Determine the (x, y) coordinate at the center of the cell enclosing the given text.  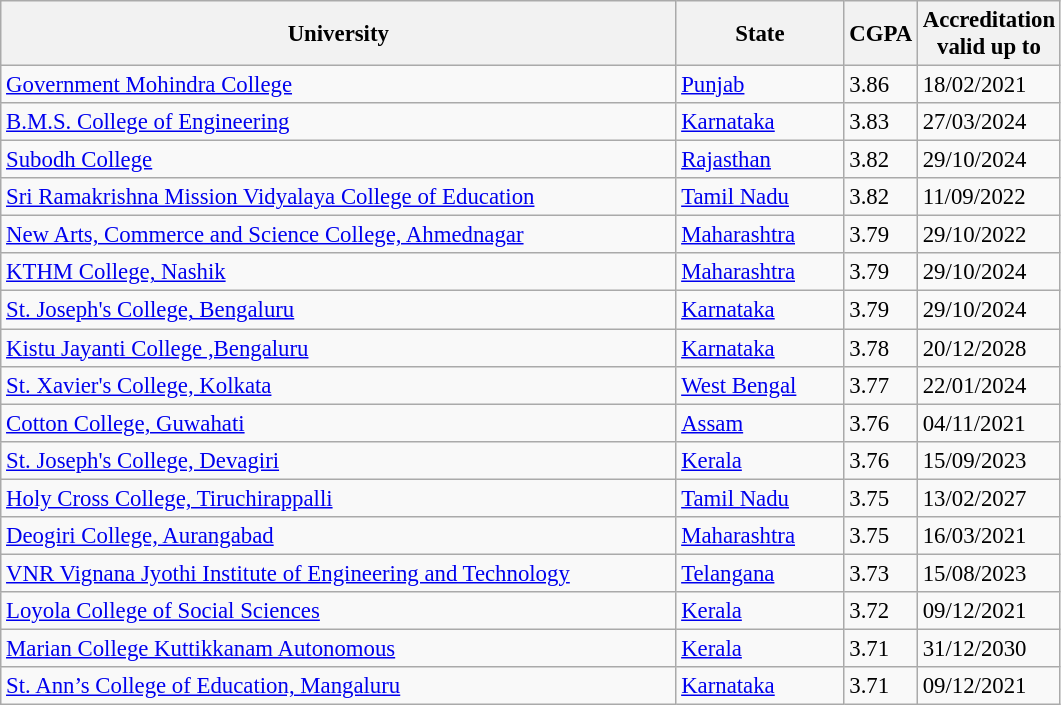
04/11/2021 (988, 423)
VNR Vignana Jyothi Institute of Engineering and Technology (338, 573)
3.73 (880, 573)
Punjab (760, 85)
St. Xavier's College, Kolkata (338, 385)
Sri Ramakrishna Mission Vidyalaya College of Education (338, 197)
Rajasthan (760, 160)
St. Ann’s College of Education, Mangaluru (338, 686)
Holy Cross College, Tiruchirappalli (338, 498)
3.78 (880, 348)
15/08/2023 (988, 573)
20/12/2028 (988, 348)
New Arts, Commerce and Science College, Ahmednagar (338, 235)
CGPA (880, 34)
3.86 (880, 85)
15/09/2023 (988, 460)
13/02/2027 (988, 498)
West Bengal (760, 385)
Marian College Kuttikkanam Autonomous (338, 648)
St. Joseph's College, Bengaluru (338, 310)
Accreditation valid up to (988, 34)
11/09/2022 (988, 197)
Subodh College (338, 160)
Deogiri College, Aurangabad (338, 536)
16/03/2021 (988, 536)
18/02/2021 (988, 85)
Telangana (760, 573)
KTHM College, Nashik (338, 273)
B.M.S. College of Engineering (338, 122)
22/01/2024 (988, 385)
3.72 (880, 611)
3.77 (880, 385)
Kistu Jayanti College ,Bengaluru (338, 348)
31/12/2030 (988, 648)
Government Mohindra College (338, 85)
Loyola College of Social Sciences (338, 611)
27/03/2024 (988, 122)
Assam (760, 423)
State (760, 34)
St. Joseph's College, Devagiri (338, 460)
3.83 (880, 122)
University (338, 34)
29/10/2022 (988, 235)
Cotton College, Guwahati (338, 423)
